Scan for the cell matching the given text and deliver its (x, y) coordinate at center. 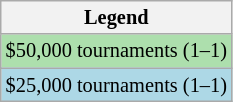
Legend (116, 17)
$50,000 tournaments (1–1) (116, 51)
$25,000 tournaments (1–1) (116, 85)
